Find where the given text appears and provide that cell's center as [X, Y] coordinate. 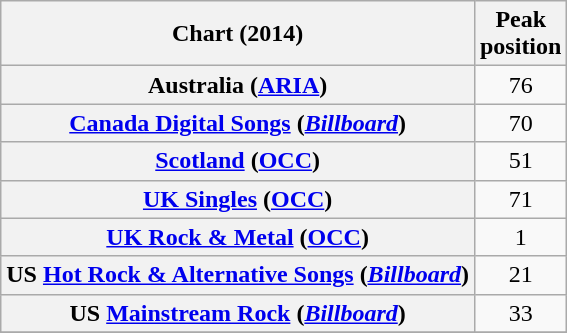
Peakposition [520, 34]
UK Rock & Metal (OCC) [238, 237]
76 [520, 85]
21 [520, 275]
Canada Digital Songs (Billboard) [238, 123]
US Hot Rock & Alternative Songs (Billboard) [238, 275]
Australia (ARIA) [238, 85]
33 [520, 313]
70 [520, 123]
51 [520, 161]
UK Singles (OCC) [238, 199]
71 [520, 199]
1 [520, 237]
Chart (2014) [238, 34]
US Mainstream Rock (Billboard) [238, 313]
Scotland (OCC) [238, 161]
